For the text-containing cell, return its midpoint in [x, y] coordinate format. 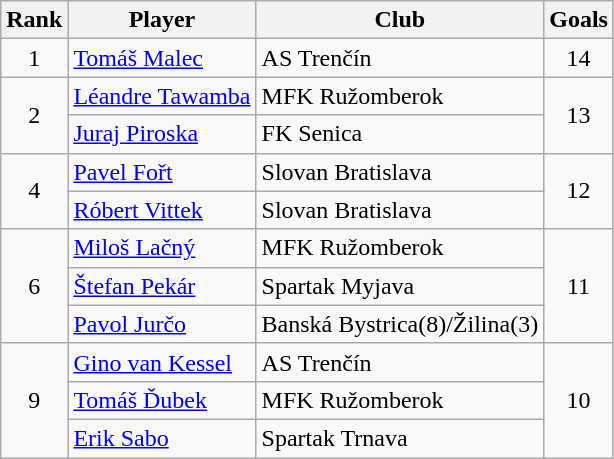
Club [400, 20]
2 [34, 115]
11 [579, 286]
Juraj Piroska [162, 134]
Player [162, 20]
FK Senica [400, 134]
14 [579, 58]
Banská Bystrica(8)/Žilina(3) [400, 324]
4 [34, 191]
Gino van Kessel [162, 362]
Spartak Trnava [400, 438]
Róbert Vittek [162, 210]
10 [579, 400]
Miloš Lačný [162, 248]
Rank [34, 20]
Goals [579, 20]
9 [34, 400]
Tomáš Malec [162, 58]
Spartak Myjava [400, 286]
Pavol Jurčo [162, 324]
Štefan Pekár [162, 286]
12 [579, 191]
13 [579, 115]
6 [34, 286]
Tomáš Ďubek [162, 400]
1 [34, 58]
Pavel Fořt [162, 172]
Erik Sabo [162, 438]
Léandre Tawamba [162, 96]
